Search for the cell housing the specified text and yield its [X, Y] center coordinate. 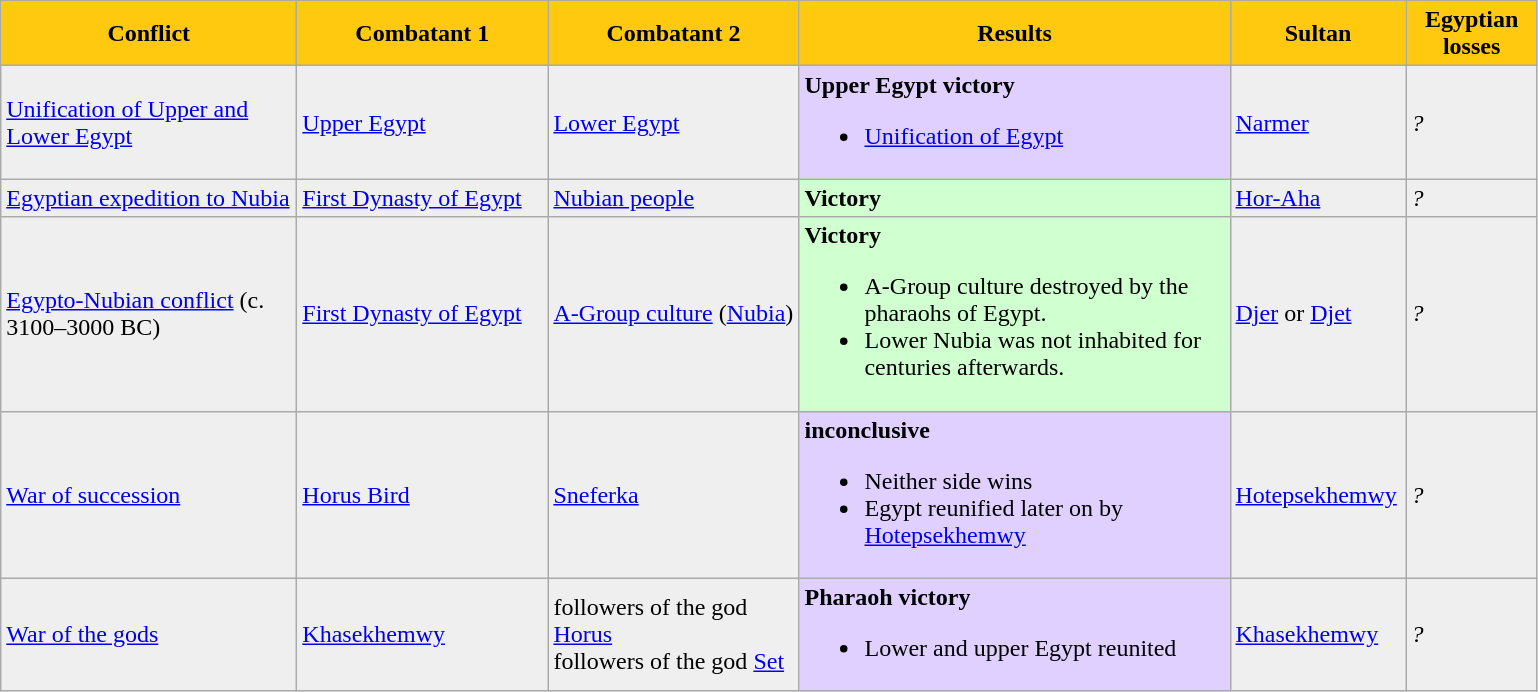
Pharaoh victoryLower and upper Egypt reunited [1014, 634]
Egyptian expedition to Nubia [149, 198]
Horus Bird [422, 494]
followers of the god Horusfollowers of the god Set [674, 634]
Sneferka [674, 494]
Djer or Djet [1318, 314]
Unification of Upper and Lower Egypt [149, 122]
Egyptianlosses [1472, 34]
Egypto-Nubian conflict (c. 3100–3000 BC) [149, 314]
A-Group culture (Nubia) [674, 314]
Sultan [1318, 34]
Upper Egypt [422, 122]
VictoryA-Group culture destroyed by the pharaohs of Egypt.Lower Nubia was not inhabited for centuries afterwards. [1014, 314]
Narmer [1318, 122]
War of succession [149, 494]
Combatant 1 [422, 34]
Hotepsekhemwy [1318, 494]
War of the gods [149, 634]
inconclusiveNeither side winsEgypt reunified later on by Hotepsekhemwy [1014, 494]
Results [1014, 34]
Hor-Aha [1318, 198]
Conflict [149, 34]
Upper Egypt victoryUnification of Egypt [1014, 122]
Combatant 2 [674, 34]
Victory [1014, 198]
Lower Egypt [674, 122]
Nubian people [674, 198]
